Provide the (X, Y) coordinate of the cell's center where the given text is located.  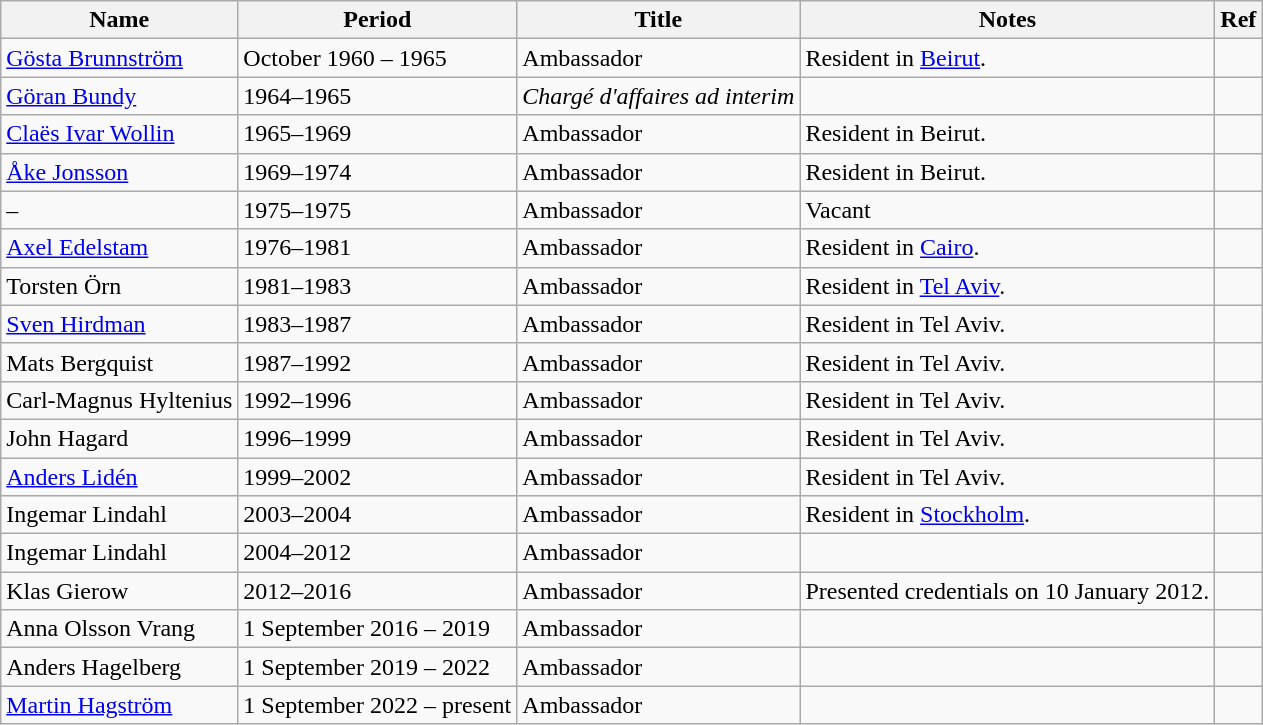
Torsten Örn (120, 286)
Anna Olsson Vrang (120, 629)
Resident in Stockholm. (1008, 515)
Claës Ivar Wollin (120, 134)
1992–1996 (378, 400)
Ref (1238, 20)
1983–1987 (378, 324)
1996–1999 (378, 438)
October 1960 – 1965 (378, 58)
Title (658, 20)
1987–1992 (378, 362)
2004–2012 (378, 553)
Resident in Cairo. (1008, 248)
John Hagard (120, 438)
2012–2016 (378, 591)
Carl-Magnus Hyltenius (120, 400)
Anders Lidén (120, 477)
Klas Gierow (120, 591)
1976–1981 (378, 248)
Name (120, 20)
Anders Hagelberg (120, 667)
1 September 2022 – present (378, 705)
Mats Bergquist (120, 362)
Chargé d'affaires ad interim (658, 96)
1965–1969 (378, 134)
Åke Jonsson (120, 172)
Period (378, 20)
Martin Hagström (120, 705)
Göran Bundy (120, 96)
1969–1974 (378, 172)
1 September 2016 – 2019 (378, 629)
Gösta Brunnström (120, 58)
2003–2004 (378, 515)
Vacant (1008, 210)
1964–1965 (378, 96)
1999–2002 (378, 477)
1 September 2019 – 2022 (378, 667)
1975–1975 (378, 210)
Notes (1008, 20)
Axel Edelstam (120, 248)
Sven Hirdman (120, 324)
Presented credentials on 10 January 2012. (1008, 591)
– (120, 210)
1981–1983 (378, 286)
